Scan for the cell matching the given text and deliver its [X, Y] coordinate at center. 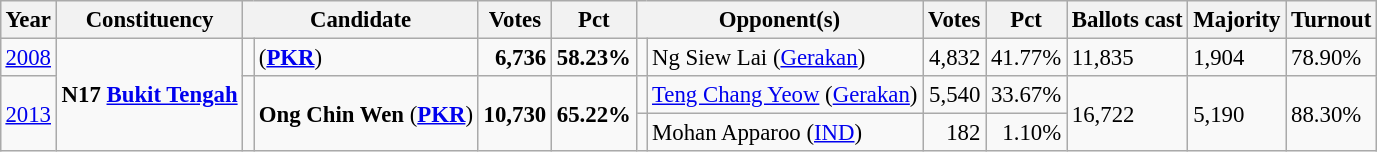
Candidate [360, 20]
(PKR) [366, 57]
Ong Chin Wen (PKR) [366, 114]
1,904 [1237, 57]
Majority [1237, 20]
Ballots cast [1126, 20]
16,722 [1126, 114]
5,190 [1237, 114]
11,835 [1126, 57]
Teng Chang Yeow (Gerakan) [785, 95]
88.30% [1332, 114]
4,832 [954, 57]
Ng Siew Lai (Gerakan) [785, 57]
Year [28, 20]
Constituency [150, 20]
2013 [28, 114]
5,540 [954, 95]
6,736 [514, 57]
78.90% [1332, 57]
Turnout [1332, 20]
65.22% [594, 114]
10,730 [514, 114]
41.77% [1026, 57]
Opponent(s) [780, 20]
1.10% [1026, 133]
33.67% [1026, 95]
Mohan Apparoo (IND) [785, 133]
N17 Bukit Tengah [150, 94]
2008 [28, 57]
182 [954, 133]
58.23% [594, 57]
